Output the [X, Y] coordinate of the center of the cell containing the given text.  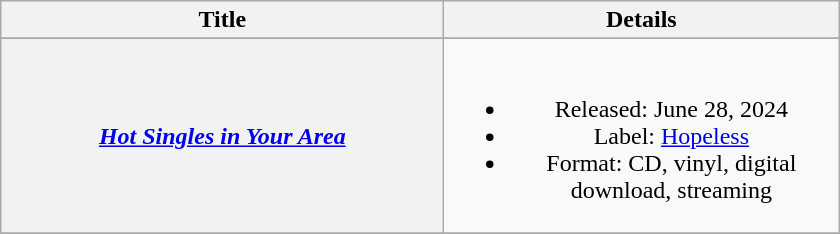
Released: June 28, 2024Label: HopelessFormat: CD, vinyl, digital download, streaming [642, 136]
Title [222, 20]
Details [642, 20]
Hot Singles in Your Area [222, 136]
